Provide the [x, y] coordinate of the cell's center where the given text is located.  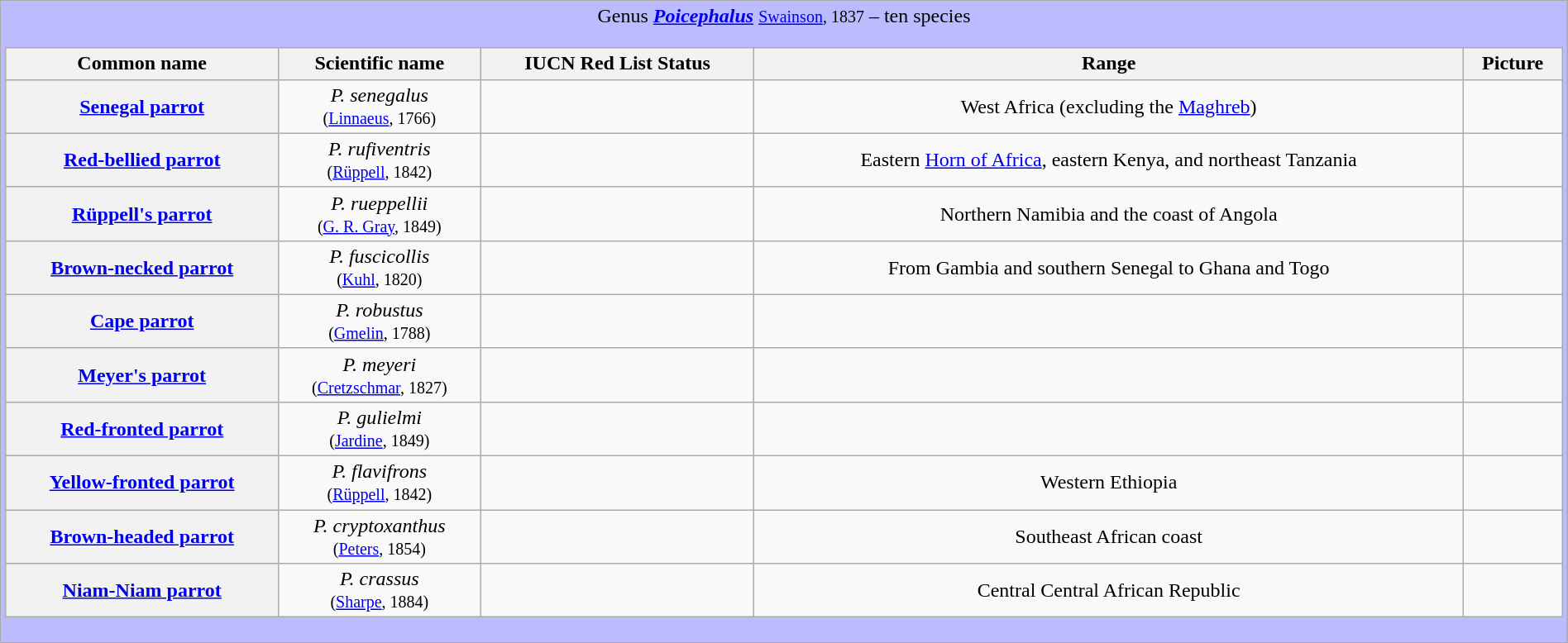
Southeast African coast [1108, 537]
P. robustus (Gmelin, 1788) [379, 321]
Yellow-fronted parrot [142, 483]
Eastern Horn of Africa, eastern Kenya, and northeast Tanzania [1108, 160]
Brown-headed parrot [142, 537]
Brown-necked parrot [142, 268]
P. cryptoxanthus (Peters, 1854) [379, 537]
Range [1108, 64]
Red-bellied parrot [142, 160]
Western Ethiopia [1108, 483]
Common name [142, 64]
P. senegalus (Linnaeus, 1766) [379, 106]
Red-fronted parrot [142, 428]
Rüppell's parrot [142, 213]
P. crassus (Sharpe, 1884) [379, 590]
From Gambia and southern Senegal to Ghana and Togo [1108, 268]
P. meyeri (Cretzschmar, 1827) [379, 375]
IUCN Red List Status [617, 64]
P. gulielmi (Jardine, 1849) [379, 428]
P. rufiventris (Rüppell, 1842) [379, 160]
Central Central African Republic [1108, 590]
Scientific name [379, 64]
West Africa (excluding the Maghreb) [1108, 106]
Picture [1513, 64]
P. fuscicollis (Kuhl, 1820) [379, 268]
Niam-Niam parrot [142, 590]
P. rueppellii (G. R. Gray, 1849) [379, 213]
Northern Namibia and the coast of Angola [1108, 213]
Senegal parrot [142, 106]
P. flavifrons (Rüppell, 1842) [379, 483]
Cape parrot [142, 321]
Meyer's parrot [142, 375]
